Locate the cell with the specified text and output its (X, Y) center coordinate. 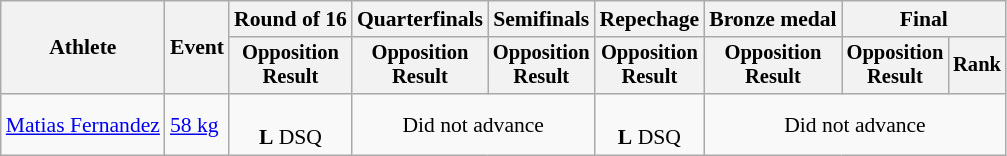
Quarterfinals (420, 19)
Repechage (650, 19)
Final (924, 19)
Event (197, 48)
Round of 16 (290, 19)
Semifinals (542, 19)
Rank (977, 66)
Matias Fernandez (83, 124)
Athlete (83, 48)
58 kg (197, 124)
Bronze medal (772, 19)
